Detect which cell encompasses the target text, then output its (x, y) center coordinate. 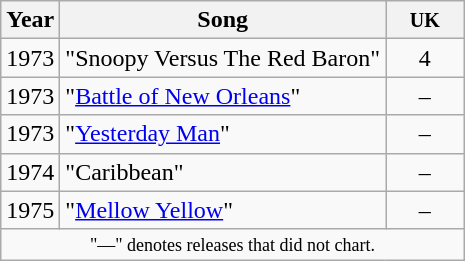
"—" denotes releases that did not chart. (232, 244)
UK (426, 20)
"Snoopy Versus The Red Baron" (223, 58)
Year (30, 20)
"Mellow Yellow" (223, 210)
Song (223, 20)
1975 (30, 210)
4 (426, 58)
"Caribbean" (223, 172)
"Yesterday Man" (223, 134)
1974 (30, 172)
"Battle of New Orleans" (223, 96)
